For the text-containing cell, return its midpoint in [X, Y] coordinate format. 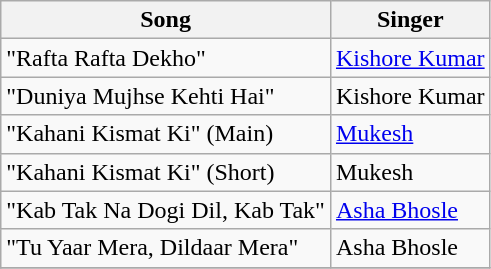
"Kahani Kismat Ki" (Main) [166, 134]
"Kab Tak Na Dogi Dil, Kab Tak" [166, 210]
"Tu Yaar Mera, Dildaar Mera" [166, 248]
"Duniya Mujhse Kehti Hai" [166, 96]
"Rafta Rafta Dekho" [166, 58]
Singer [410, 20]
Song [166, 20]
"Kahani Kismat Ki" (Short) [166, 172]
